Output the [X, Y] coordinate of the center of the cell containing the given text.  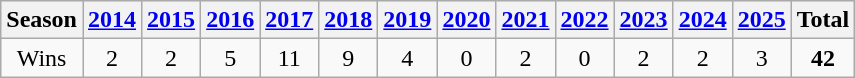
2021 [526, 20]
2024 [702, 20]
3 [762, 58]
4 [408, 58]
5 [230, 58]
2016 [230, 20]
2023 [644, 20]
2022 [584, 20]
11 [290, 58]
2018 [348, 20]
42 [823, 58]
2025 [762, 20]
2014 [112, 20]
2019 [408, 20]
Wins [42, 58]
2020 [466, 20]
2017 [290, 20]
2015 [172, 20]
Season [42, 20]
9 [348, 58]
Total [823, 20]
